Pinpoint the cell where the given text exists, returning its (x, y) midpoint coordinate. 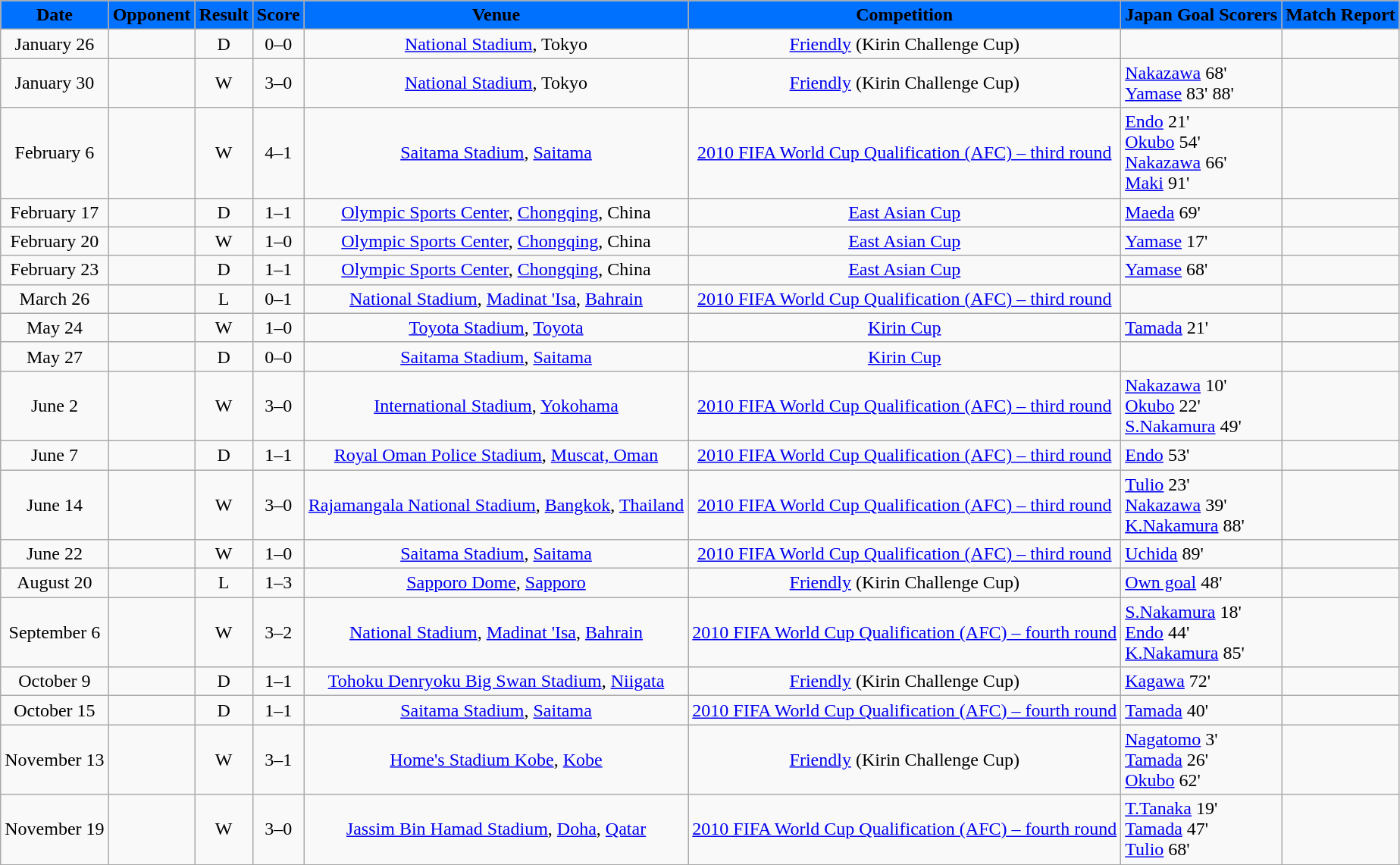
Tamada 40' (1201, 710)
February 23 (55, 270)
0–1 (278, 299)
Endo 53' (1201, 455)
Date (55, 15)
Sapporo Dome, Sapporo (496, 583)
November 19 (55, 829)
Nakazawa 68' Yamase 83' 88' (1201, 83)
International Stadium, Yokohama (496, 406)
Royal Oman Police Stadium, Muscat, Oman (496, 455)
May 24 (55, 328)
June 22 (55, 554)
3–2 (278, 632)
Opponent (152, 15)
September 6 (55, 632)
June 14 (55, 505)
Tulio 23' Nakazawa 39' K.Nakamura 88' (1201, 505)
January 30 (55, 83)
4–1 (278, 153)
Tamada 21' (1201, 328)
S.Nakamura 18' Endo 44' K.Nakamura 85' (1201, 632)
Rajamangala National Stadium, Bangkok, Thailand (496, 505)
Jassim Bin Hamad Stadium, Doha, Qatar (496, 829)
January 26 (55, 44)
3–1 (278, 760)
October 15 (55, 710)
Match Report (1341, 15)
August 20 (55, 583)
Own goal 48' (1201, 583)
Nakazawa 10' Okubo 22' S.Nakamura 49' (1201, 406)
February 6 (55, 153)
Endo 21' Okubo 54' Nakazawa 66' Maki 91' (1201, 153)
November 13 (55, 760)
March 26 (55, 299)
Kagawa 72' (1201, 682)
Score (278, 15)
Yamase 17' (1201, 241)
October 9 (55, 682)
Toyota Stadium, Toyota (496, 328)
Japan Goal Scorers (1201, 15)
Nagatomo 3' Tamada 26' Okubo 62' (1201, 760)
Uchida 89' (1201, 554)
T.Tanaka 19' Tamada 47' Tulio 68' (1201, 829)
Venue (496, 15)
Home's Stadium Kobe, Kobe (496, 760)
Result (224, 15)
Tohoku Denryoku Big Swan Stadium, Niigata (496, 682)
February 20 (55, 241)
February 17 (55, 212)
Yamase 68' (1201, 270)
Maeda 69' (1201, 212)
Competition (905, 15)
May 27 (55, 356)
June 7 (55, 455)
June 2 (55, 406)
1–3 (278, 583)
